Detect which cell encompasses the target text, then output its [x, y] center coordinate. 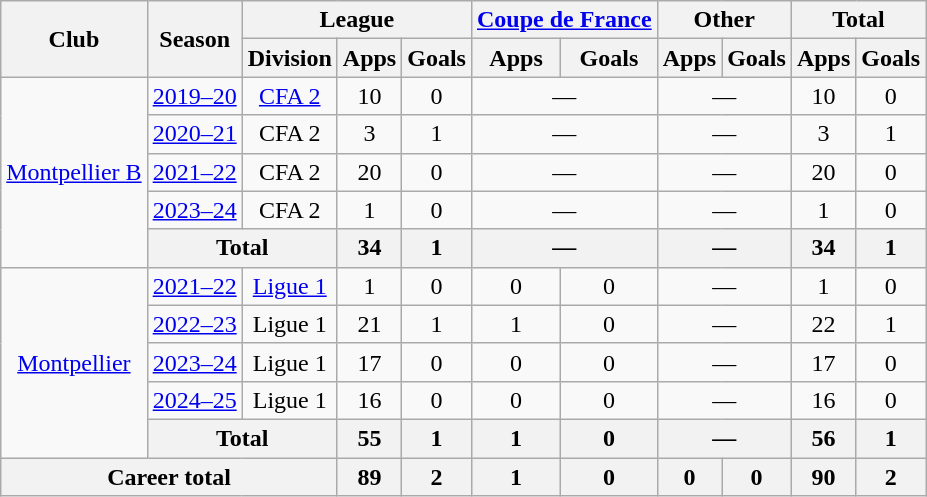
89 [369, 477]
Career total [170, 477]
Montpellier B [74, 172]
22 [823, 324]
2019–20 [194, 96]
2020–21 [194, 134]
Club [74, 39]
2024–25 [194, 400]
Coupe de France [564, 20]
2022–23 [194, 324]
Season [194, 39]
21 [369, 324]
League [356, 20]
Division [290, 58]
55 [369, 438]
Montpellier [74, 362]
Other [724, 20]
90 [823, 477]
56 [823, 438]
